Return (x, y) of the center of cell containing provided text 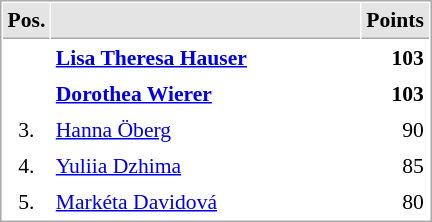
Yuliia Dzhima (206, 165)
4. (26, 165)
85 (396, 165)
80 (396, 201)
90 (396, 129)
Lisa Theresa Hauser (206, 57)
Points (396, 21)
Hanna Öberg (206, 129)
5. (26, 201)
3. (26, 129)
Dorothea Wierer (206, 93)
Pos. (26, 21)
Markéta Davidová (206, 201)
